Pinpoint the cell where the given text exists, returning its (x, y) midpoint coordinate. 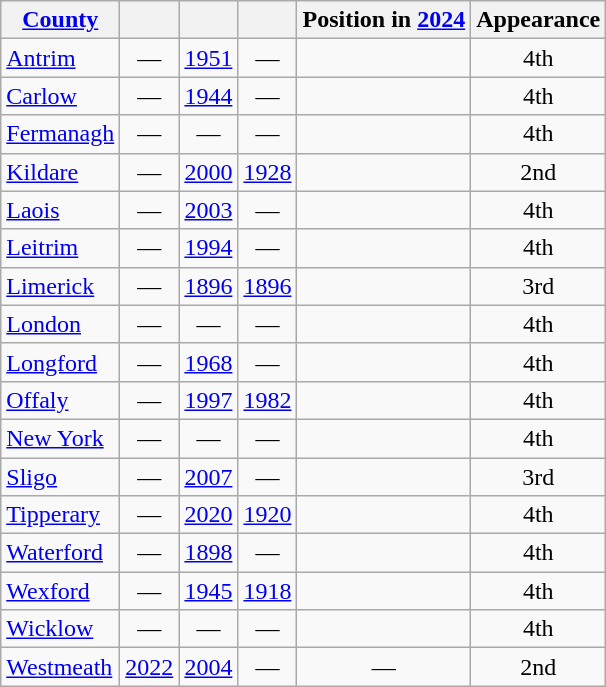
Kildare (60, 172)
1994 (208, 248)
1951 (208, 58)
Wexford (60, 591)
2022 (150, 667)
Longford (60, 362)
1997 (208, 400)
Westmeath (60, 667)
Offaly (60, 400)
Position in 2024 (384, 20)
1945 (208, 591)
Fermanagh (60, 134)
1920 (268, 515)
1944 (208, 96)
2004 (208, 667)
Antrim (60, 58)
Tipperary (60, 515)
2000 (208, 172)
2020 (208, 515)
New York (60, 438)
1898 (208, 553)
1982 (268, 400)
2003 (208, 210)
Leitrim (60, 248)
County (60, 20)
Wicklow (60, 629)
Laois (60, 210)
Sligo (60, 477)
Carlow (60, 96)
1928 (268, 172)
Limerick (60, 286)
2007 (208, 477)
1918 (268, 591)
Appearance (538, 20)
Waterford (60, 553)
1968 (208, 362)
London (60, 324)
